Identify which cell holds the provided text, then report its [X, Y] central coordinate. 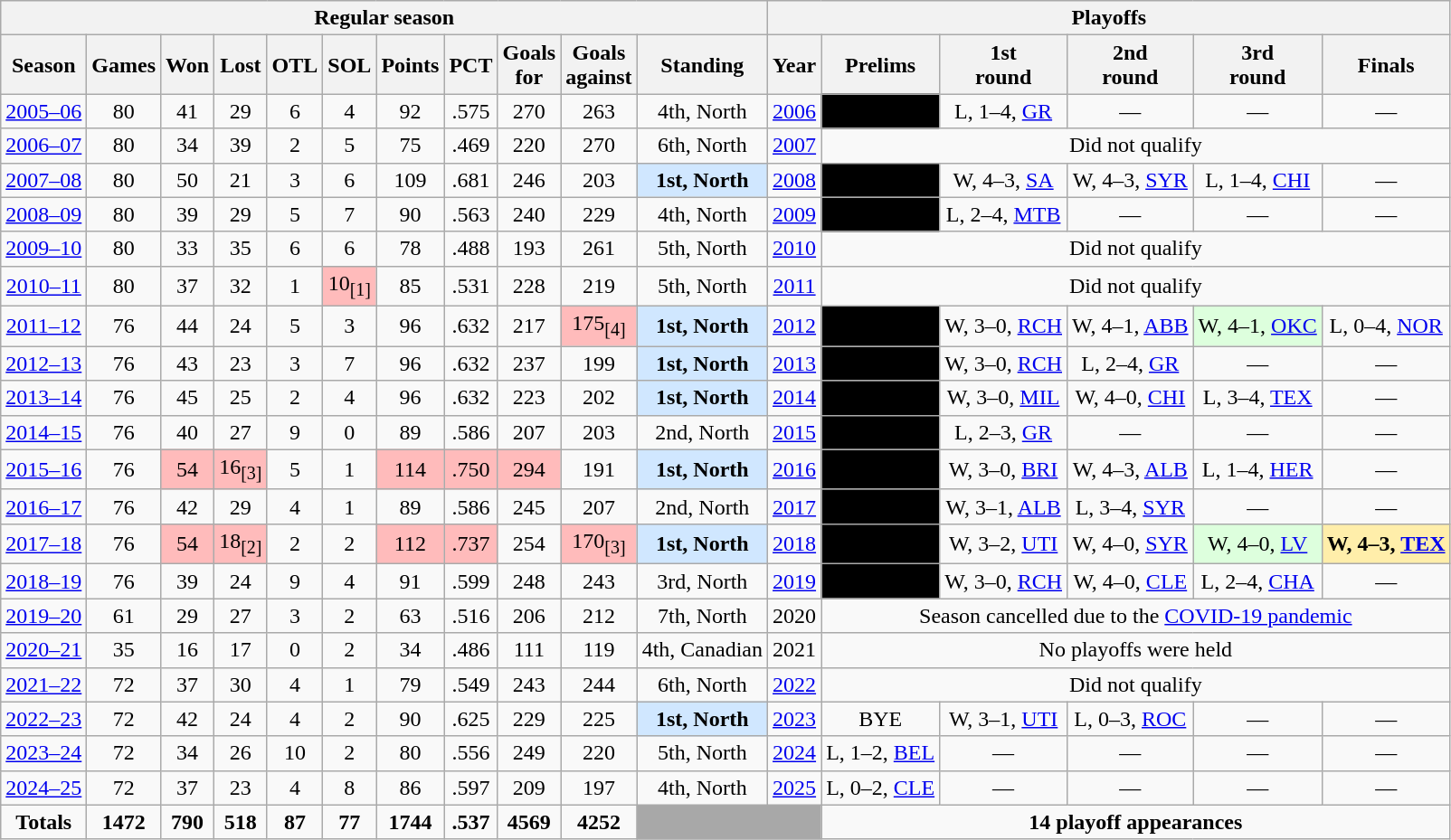
261 [599, 249]
2012–13 [43, 363]
21 [241, 180]
L, 1–4, CHI [1257, 180]
.531 [470, 286]
2016 [794, 469]
2025 [794, 788]
2018 [794, 543]
W, 4–3, ALB [1131, 469]
223 [529, 398]
91 [411, 581]
4th, Canadian [702, 650]
32 [241, 286]
2019–20 [43, 616]
294 [529, 469]
2014 [794, 398]
4252 [599, 822]
170[3] [599, 543]
4569 [529, 822]
2011–12 [43, 326]
109 [411, 180]
Standing [702, 65]
L, 2–3, GR [1004, 432]
Year [794, 65]
199 [599, 363]
2024–25 [43, 788]
245 [529, 506]
Won [188, 65]
2010–11 [43, 286]
240 [529, 214]
W, 3–2, UTI [1004, 543]
L, 3–4, TEX [1257, 398]
.549 [470, 684]
114 [411, 469]
W, 3–0, BRI [1004, 469]
518 [241, 822]
.469 [470, 146]
2007–08 [43, 180]
2018–19 [43, 581]
2009 [794, 214]
3rdround [1257, 65]
L, 2–4, CHA [1257, 581]
1744 [411, 822]
2009–10 [43, 249]
790 [188, 822]
W, 4–0, CLE [1131, 581]
92 [411, 111]
2020–21 [43, 650]
L, 1–4, HER [1257, 469]
2010 [794, 249]
Regular season [384, 18]
No playoffs were held [1136, 650]
W, 4–0, SYR [1131, 543]
.750 [470, 469]
.563 [470, 214]
2024 [794, 753]
2023 [794, 719]
Goalsfor [529, 65]
10 [295, 753]
202 [599, 398]
237 [529, 363]
W, 3–1, UTI [1004, 719]
87 [295, 822]
119 [599, 650]
2015–16 [43, 469]
1472 [124, 822]
86 [411, 788]
2006 [794, 111]
L, 2–4, GR [1131, 363]
2021–22 [43, 684]
Points [411, 65]
191 [599, 469]
Goalsagainst [599, 65]
L, 2–4, MTB [1004, 214]
W, 4–3, TEX [1386, 543]
193 [529, 249]
41 [188, 111]
2022 [794, 684]
W, 4–1, ABB [1131, 326]
78 [411, 249]
2008–09 [43, 214]
.625 [470, 719]
W, 4–3, SYR [1131, 180]
25 [241, 398]
45 [188, 398]
209 [529, 788]
.597 [470, 788]
W, 3–1, ALB [1004, 506]
2016–17 [43, 506]
.575 [470, 111]
2011 [794, 286]
.599 [470, 581]
Season cancelled due to the COVID-19 pandemic [1136, 616]
85 [411, 286]
16[3] [241, 469]
2013 [794, 363]
197 [599, 788]
111 [529, 650]
14 playoff appearances [1136, 822]
.556 [470, 753]
217 [529, 326]
228 [529, 286]
225 [599, 719]
L, 3–4, SYR [1131, 506]
254 [529, 543]
44 [188, 326]
30 [241, 684]
2014–15 [43, 432]
26 [241, 753]
SOL [349, 65]
63 [411, 616]
.488 [470, 249]
2ndround [1131, 65]
112 [411, 543]
OTL [295, 65]
2012 [794, 326]
246 [529, 180]
2007 [794, 146]
61 [124, 616]
Finals [1386, 65]
W, 4–0, CHI [1131, 398]
PCT [470, 65]
W, 4–0, LV [1257, 543]
.516 [470, 616]
Season [43, 65]
75 [411, 146]
219 [599, 286]
2005–06 [43, 111]
249 [529, 753]
L, 1–2, BEL [881, 753]
Games [124, 65]
2019 [794, 581]
2020 [794, 616]
40 [188, 432]
2017 [794, 506]
2008 [794, 180]
8 [349, 788]
BYE [881, 719]
.737 [470, 543]
2017–18 [43, 543]
Playoffs [1109, 18]
Totals [43, 822]
W, 4–1, OKC [1257, 326]
17 [241, 650]
175[4] [599, 326]
L, 1–4, GR [1004, 111]
2021 [794, 650]
W, 4–3, SA [1004, 180]
77 [349, 822]
.537 [470, 822]
2022–23 [43, 719]
79 [411, 684]
2023–24 [43, 753]
244 [599, 684]
33 [188, 249]
L, 0–4, NOR [1386, 326]
7th, North [702, 616]
212 [599, 616]
2015 [794, 432]
50 [188, 180]
16 [188, 650]
Prelims [881, 65]
1stround [1004, 65]
43 [188, 363]
W, 3–0, MIL [1004, 398]
3rd, North [702, 581]
2006–07 [43, 146]
206 [529, 616]
248 [529, 581]
.681 [470, 180]
L, 0–3, ROC [1131, 719]
Lost [241, 65]
.486 [470, 650]
L, 0–2, CLE [881, 788]
2013–14 [43, 398]
18[2] [241, 543]
10[1] [349, 286]
263 [599, 111]
